Capture the cell that displays the provided text and extract its (x, y) central coordinate. 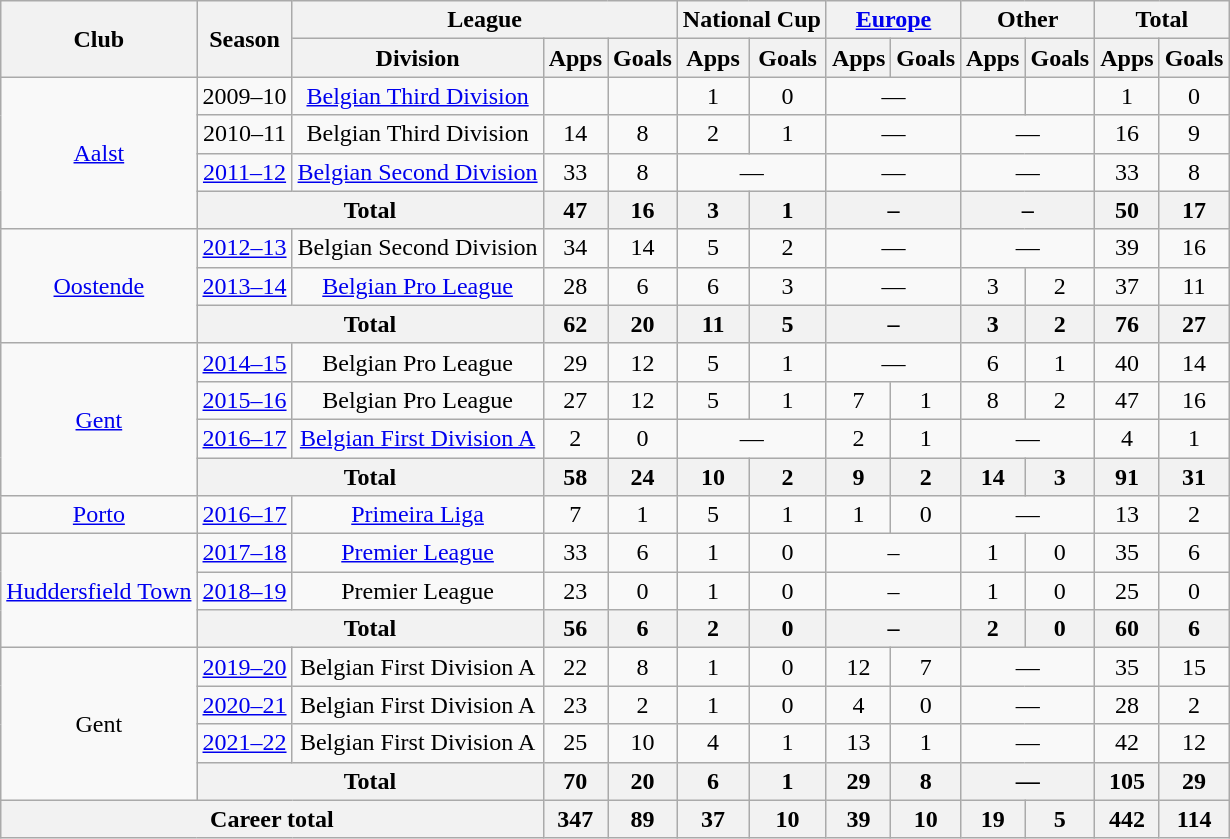
19 (993, 819)
42 (1127, 743)
70 (575, 781)
Huddersfield Town (99, 591)
2010–11 (244, 134)
56 (575, 629)
34 (575, 248)
Oostende (99, 286)
2011–12 (244, 172)
76 (1127, 324)
2019–20 (244, 667)
Aalst (99, 153)
Division (418, 58)
Career total (272, 819)
2014–15 (244, 362)
347 (575, 819)
Season (244, 39)
2012–13 (244, 248)
Porto (99, 515)
Club (99, 39)
50 (1127, 210)
National Cup (752, 20)
105 (1127, 781)
24 (643, 477)
17 (1194, 210)
2020–21 (244, 705)
2013–14 (244, 286)
League (484, 20)
2021–22 (244, 743)
31 (1194, 477)
58 (575, 477)
62 (575, 324)
15 (1194, 667)
442 (1127, 819)
Europe (893, 20)
2015–16 (244, 400)
89 (643, 819)
60 (1127, 629)
2009–10 (244, 96)
40 (1127, 362)
2018–19 (244, 591)
22 (575, 667)
Primeira Liga (418, 515)
Other (1028, 20)
2017–18 (244, 553)
114 (1194, 819)
91 (1127, 477)
